Capture the cell that displays the provided text and extract its (x, y) central coordinate. 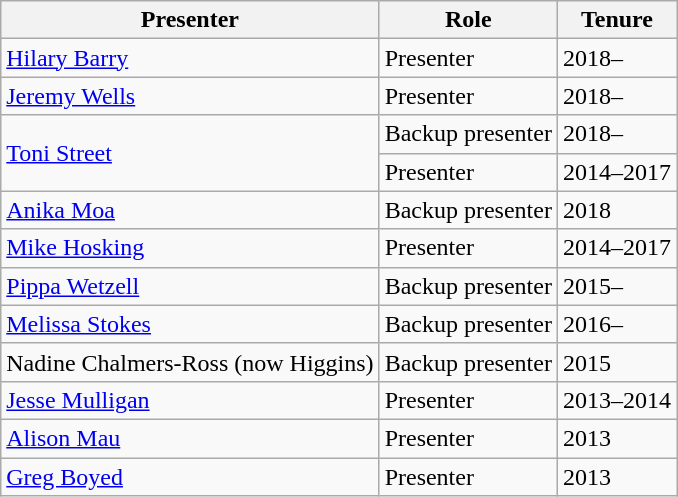
Greg Boyed (190, 477)
Hilary Barry (190, 58)
Toni Street (190, 153)
2013–2014 (616, 400)
Alison Mau (190, 438)
Pippa Wetzell (190, 286)
Anika Moa (190, 210)
Role (468, 20)
2015 (616, 362)
2018 (616, 210)
2016– (616, 324)
Tenure (616, 20)
Melissa Stokes (190, 324)
2015– (616, 286)
Jesse Mulligan (190, 400)
Nadine Chalmers-Ross (now Higgins) (190, 362)
Jeremy Wells (190, 96)
Mike Hosking (190, 248)
